Search for the cell housing the specified text and yield its (X, Y) center coordinate. 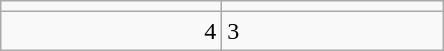
4 (112, 31)
3 (332, 31)
